Return the [X, Y] coordinate for the center point of the cell that contains the specified text.  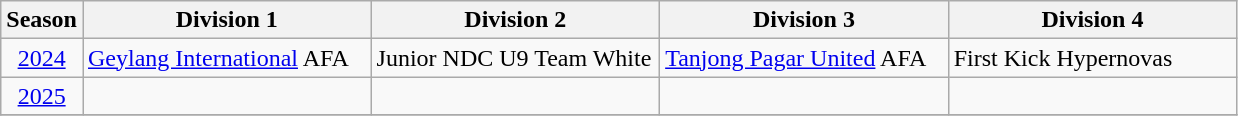
Division 2 [516, 20]
Division 1 [226, 20]
Division 3 [804, 20]
2025 [42, 96]
Tanjong Pagar United AFA [804, 58]
Season [42, 20]
Junior NDC U9 Team White [516, 58]
Division 4 [1092, 20]
Geylang International AFA [226, 58]
First Kick Hypernovas [1092, 58]
2024 [42, 58]
